Pinpoint the cell where the given text exists, returning its (X, Y) midpoint coordinate. 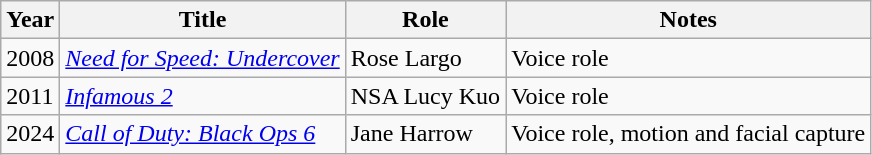
2024 (30, 134)
Year (30, 20)
Infamous 2 (202, 96)
2008 (30, 58)
Notes (688, 20)
Voice role, motion and facial capture (688, 134)
Role (425, 20)
NSA Lucy Kuo (425, 96)
Title (202, 20)
2011 (30, 96)
Need for Speed: Undercover (202, 58)
Call of Duty: Black Ops 6 (202, 134)
Rose Largo (425, 58)
Jane Harrow (425, 134)
